Identify which cell holds the provided text, then report its (x, y) central coordinate. 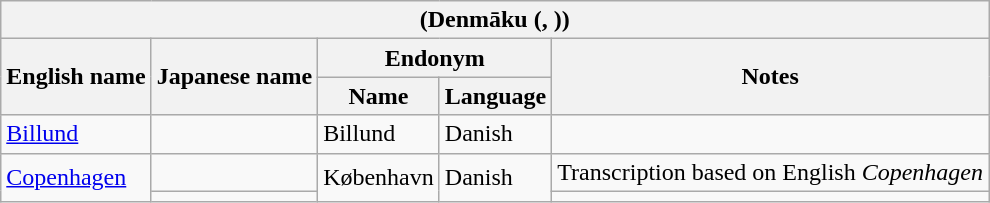
Copenhagen (76, 178)
Endonym (435, 58)
Japanese name (234, 77)
Transcription based on English Copenhagen (770, 172)
English name (76, 77)
København (379, 178)
Notes (770, 77)
Language (495, 96)
(Denmāku (, )) (495, 20)
Name (379, 96)
